Provide the (x, y) coordinate of the cell's center where the given text is located.  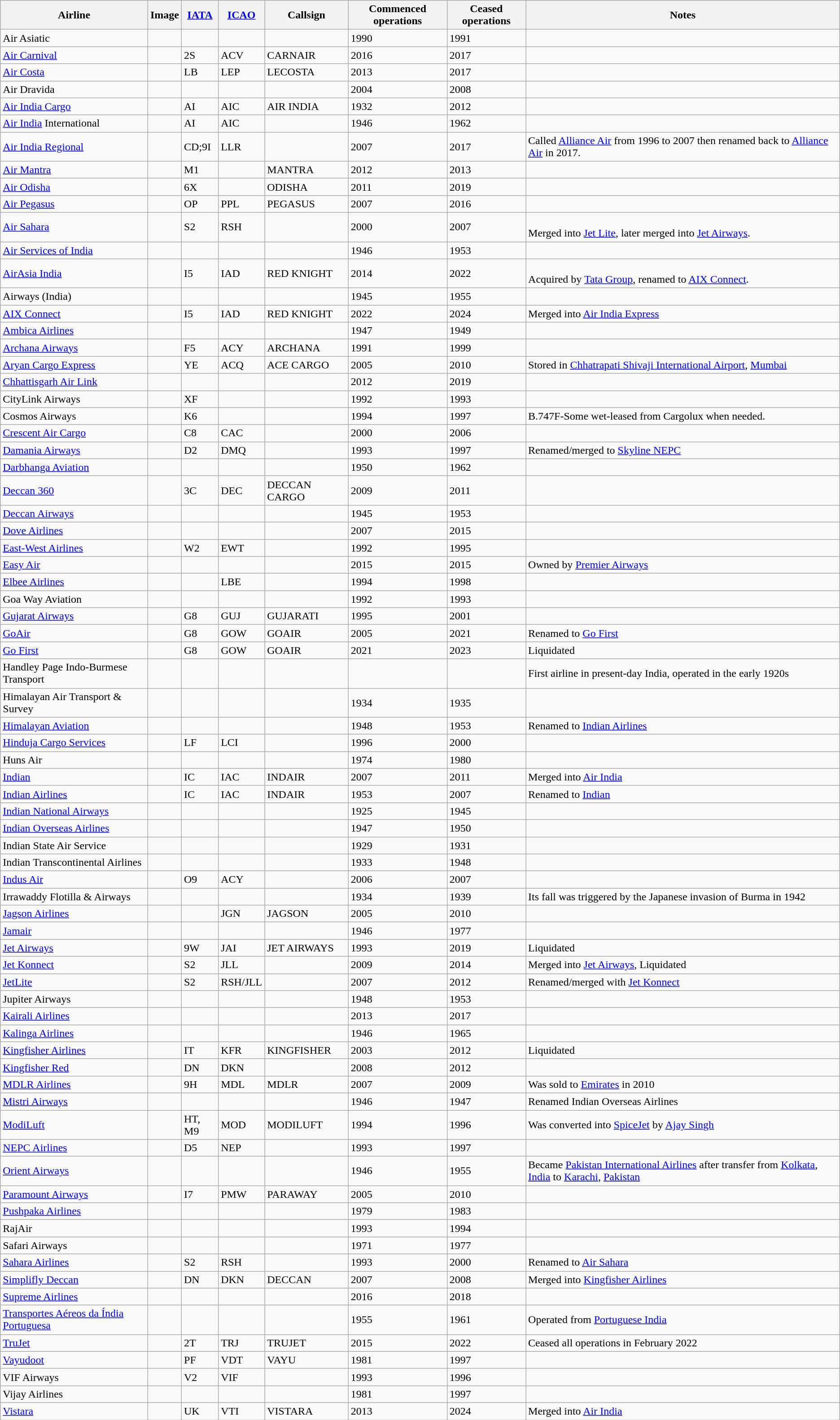
VAYU (306, 1360)
Himalayan Air Transport & Survey (74, 703)
ACQ (241, 365)
RSH/JLL (241, 982)
Indian (74, 777)
Kalinga Airlines (74, 1033)
I7 (200, 1194)
D2 (200, 450)
Renamed to Indian Airlines (683, 726)
CAC (241, 433)
Simplifly Deccan (74, 1280)
Called Alliance Air from 1996 to 2007 then renamed back to Alliance Air in 2017. (683, 146)
MOD (241, 1125)
ODISHA (306, 187)
Indus Air (74, 880)
East-West Airlines (74, 548)
KFR (241, 1050)
XF (200, 399)
Gujarat Airways (74, 616)
IATA (200, 15)
Commenced operations (398, 15)
1932 (398, 106)
Deccan Airways (74, 513)
Air Services of India (74, 250)
Transportes Aéreos da Índia Portuguesa (74, 1319)
Chhattisgarh Air Link (74, 382)
Renamed to Go First (683, 633)
LBE (241, 582)
PMW (241, 1194)
1929 (398, 845)
JET AIRWAYS (306, 948)
Orient Airways (74, 1171)
Kingfisher Red (74, 1067)
1971 (398, 1245)
PARAWAY (306, 1194)
HT, M9 (200, 1125)
UK (200, 1411)
Notes (683, 15)
ACE CARGO (306, 365)
IT (200, 1050)
Air Asiatic (74, 38)
Cosmos Airways (74, 416)
1990 (398, 38)
LEP (241, 72)
2001 (486, 616)
Air Sahara (74, 227)
1925 (398, 811)
2004 (398, 89)
V2 (200, 1377)
OP (200, 204)
W2 (200, 548)
First airline in present-day India, operated in the early 1920s (683, 673)
ICAO (241, 15)
Became Pakistan International Airlines after transfer from Kolkata, India to Karachi, Pakistan (683, 1171)
Goa Way Aviation (74, 599)
Indian Transcontinental Airlines (74, 863)
Air India International (74, 123)
Renamed to Air Sahara (683, 1262)
LB (200, 72)
GUJ (241, 616)
JAI (241, 948)
YE (200, 365)
Ambica Airlines (74, 331)
Air India Cargo (74, 106)
Was sold to Emirates in 2010 (683, 1084)
Renamed/merged with Jet Konnect (683, 982)
K6 (200, 416)
VTI (241, 1411)
PF (200, 1360)
Ceased all operations in February 2022 (683, 1343)
1961 (486, 1319)
EWT (241, 548)
2018 (486, 1297)
CD;9I (200, 146)
MODILUFT (306, 1125)
Callsign (306, 15)
Air Odisha (74, 187)
Handley Page Indo-Burmese Transport (74, 673)
Indian Overseas Airlines (74, 828)
Sahara Airlines (74, 1262)
LECOSTA (306, 72)
1974 (398, 760)
Easy Air (74, 565)
O9 (200, 880)
LLR (241, 146)
C8 (200, 433)
Safari Airways (74, 1245)
AirAsia India (74, 274)
F5 (200, 348)
JGN (241, 914)
LCI (241, 743)
Jamair (74, 931)
KINGFISHER (306, 1050)
GUJARATI (306, 616)
Mistri Airways (74, 1101)
Indian State Air Service (74, 845)
1949 (486, 331)
Kingfisher Airlines (74, 1050)
Its fall was triggered by the Japanese invasion of Burma in 1942 (683, 897)
D5 (200, 1148)
9W (200, 948)
AIX Connect (74, 314)
Vijay Airlines (74, 1394)
1999 (486, 348)
Elbee Airlines (74, 582)
Crescent Air Cargo (74, 433)
1998 (486, 582)
LF (200, 743)
Indian Airlines (74, 794)
DEC (241, 490)
9H (200, 1084)
NEPC Airlines (74, 1148)
Airline (74, 15)
Merged into Air India Express (683, 314)
Owned by Premier Airways (683, 565)
Merged into Jet Lite, later merged into Jet Airways. (683, 227)
Air Pegasus (74, 204)
MDL (241, 1084)
Was converted into SpiceJet by Ajay Singh (683, 1125)
Kairali Airlines (74, 1016)
GoAir (74, 633)
Indian National Airways (74, 811)
Air Mantra (74, 170)
Renamed to Indian (683, 794)
RajAir (74, 1228)
Deccan 360 (74, 490)
Aryan Cargo Express (74, 365)
Air Costa (74, 72)
Himalayan Aviation (74, 726)
AIR INDIA (306, 106)
TRUJET (306, 1343)
Supreme Airlines (74, 1297)
Merged into Kingfisher Airlines (683, 1280)
Jet Airways (74, 948)
Airways (India) (74, 297)
Go First (74, 650)
ARCHANA (306, 348)
1939 (486, 897)
Image (164, 15)
2T (200, 1343)
2023 (486, 650)
1935 (486, 703)
Hinduja Cargo Services (74, 743)
DECCAN (306, 1280)
1965 (486, 1033)
VISTARA (306, 1411)
PEGASUS (306, 204)
Pushpaka Airlines (74, 1211)
MDLR Airlines (74, 1084)
TRJ (241, 1343)
TruJet (74, 1343)
ModiLuft (74, 1125)
Vistara (74, 1411)
Damania Airways (74, 450)
Irrawaddy Flotilla & Airways (74, 897)
1983 (486, 1211)
CARNAIR (306, 55)
Paramount Airways (74, 1194)
JLL (241, 965)
Jet Konnect (74, 965)
2S (200, 55)
VDT (241, 1360)
NEP (241, 1148)
Vayudoot (74, 1360)
1980 (486, 760)
2003 (398, 1050)
DMQ (241, 450)
Air India Regional (74, 146)
Merged into Jet Airways, Liquidated (683, 965)
1979 (398, 1211)
1933 (398, 863)
JAGSON (306, 914)
MDLR (306, 1084)
Dove Airlines (74, 530)
B.747F-Some wet-leased from Cargolux when needed. (683, 416)
JetLite (74, 982)
Huns Air (74, 760)
Acquired by Tata Group, renamed to AIX Connect. (683, 274)
Air Carnival (74, 55)
Archana Airways (74, 348)
Operated from Portuguese India (683, 1319)
ACV (241, 55)
1931 (486, 845)
VIF Airways (74, 1377)
CityLink Airways (74, 399)
Darbhanga Aviation (74, 467)
Renamed/merged to Skyline NEPC (683, 450)
Ceased operations (486, 15)
Air Dravida (74, 89)
Jupiter Airways (74, 999)
DECCAN CARGO (306, 490)
3C (200, 490)
PPL (241, 204)
MANTRA (306, 170)
Stored in Chhatrapati Shivaji International Airport, Mumbai (683, 365)
6X (200, 187)
Jagson Airlines (74, 914)
Renamed Indian Overseas Airlines (683, 1101)
M1 (200, 170)
VIF (241, 1377)
